Locate the cell with the specified text and output its (x, y) center coordinate. 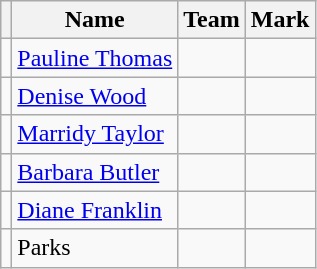
Parks (95, 248)
Pauline Thomas (95, 58)
Team (212, 20)
Denise Wood (95, 96)
Barbara Butler (95, 172)
Marridy Taylor (95, 134)
Diane Franklin (95, 210)
Mark (280, 20)
Name (95, 20)
